Pinpoint the cell where the given text exists, returning its [X, Y] midpoint coordinate. 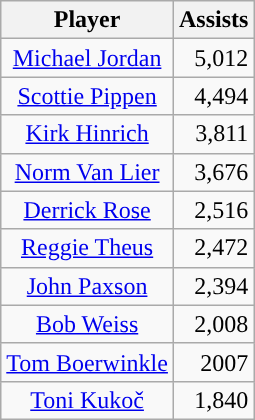
1,840 [213, 400]
4,494 [213, 96]
Bob Weiss [88, 324]
2007 [213, 362]
5,012 [213, 58]
2,394 [213, 286]
Player [88, 20]
Kirk Hinrich [88, 134]
Norm Van Lier [88, 172]
Derrick Rose [88, 210]
Scottie Pippen [88, 96]
2,008 [213, 324]
3,676 [213, 172]
John Paxson [88, 286]
Michael Jordan [88, 58]
2,516 [213, 210]
Toni Kukoč [88, 400]
Assists [213, 20]
3,811 [213, 134]
Tom Boerwinkle [88, 362]
Reggie Theus [88, 248]
2,472 [213, 248]
